Return (x, y) of the center of cell containing provided text 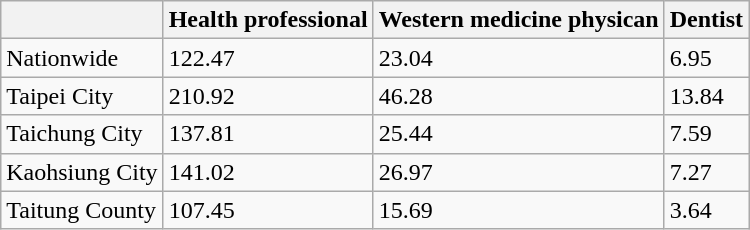
Taitung County (82, 210)
26.97 (518, 172)
15.69 (518, 210)
6.95 (706, 58)
137.81 (268, 134)
210.92 (268, 96)
Kaohsiung City (82, 172)
46.28 (518, 96)
141.02 (268, 172)
3.64 (706, 210)
13.84 (706, 96)
Taichung City (82, 134)
7.59 (706, 134)
25.44 (518, 134)
Dentist (706, 20)
107.45 (268, 210)
7.27 (706, 172)
122.47 (268, 58)
Health professional (268, 20)
Nationwide (82, 58)
23.04 (518, 58)
Western medicine physican (518, 20)
Taipei City (82, 96)
